Pinpoint the cell where the given text exists, returning its [X, Y] midpoint coordinate. 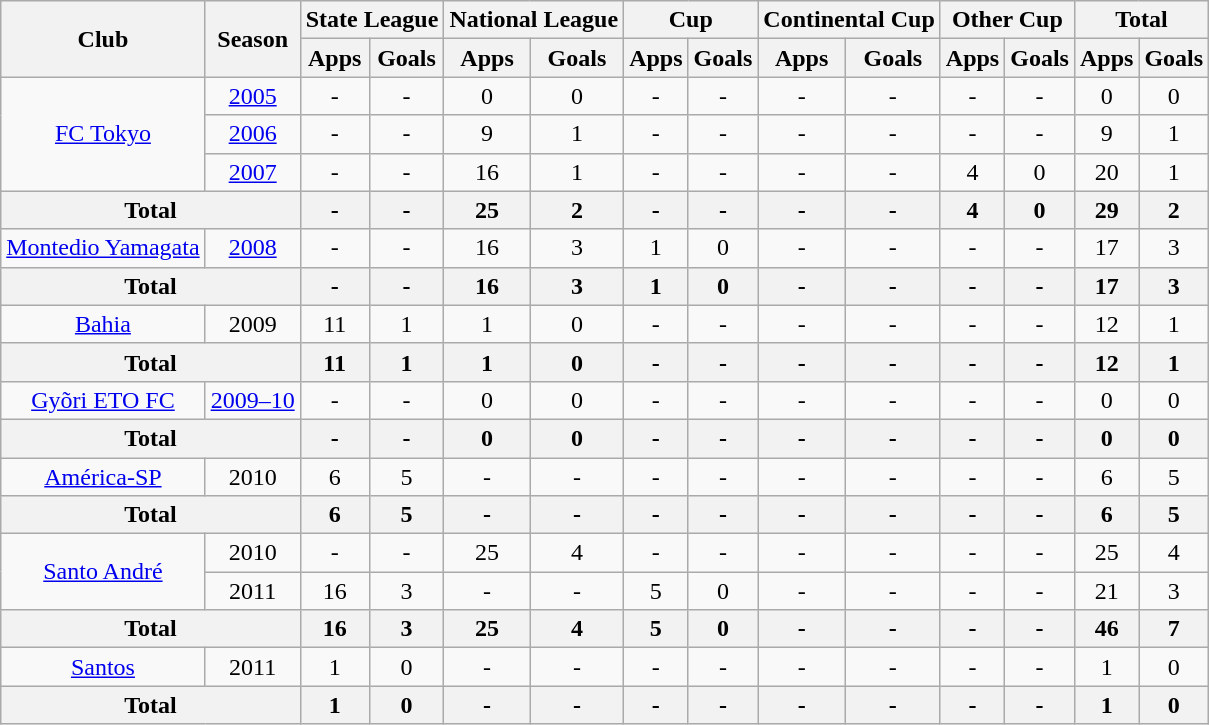
Cup [691, 20]
2006 [252, 134]
29 [1106, 210]
Other Cup [1007, 20]
Club [103, 39]
2009–10 [252, 400]
20 [1106, 172]
7 [1174, 629]
Bahia [103, 324]
2009 [252, 324]
Season [252, 39]
Santo André [103, 572]
2005 [252, 96]
Continental Cup [849, 20]
Santos [103, 667]
State League [372, 20]
21 [1106, 591]
Gyõri ETO FC [103, 400]
FC Tokyo [103, 134]
2008 [252, 248]
46 [1106, 629]
América-SP [103, 477]
Montedio Yamagata [103, 248]
2007 [252, 172]
National League [534, 20]
